Capture the cell that displays the provided text and extract its (x, y) central coordinate. 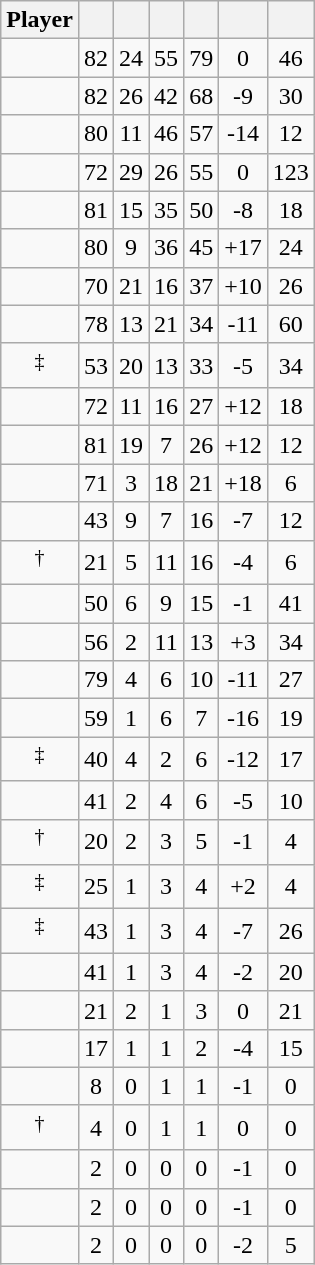
70 (96, 286)
36 (166, 248)
-14 (244, 134)
+2 (244, 886)
37 (202, 286)
29 (132, 172)
40 (96, 760)
+17 (244, 248)
42 (166, 96)
8 (96, 1086)
-16 (244, 718)
71 (96, 483)
+10 (244, 286)
56 (96, 642)
Player (40, 20)
59 (96, 718)
33 (202, 366)
57 (202, 134)
60 (290, 324)
+3 (244, 642)
35 (166, 210)
-8 (244, 210)
-12 (244, 760)
53 (96, 366)
123 (290, 172)
30 (290, 96)
-9 (244, 96)
68 (202, 96)
78 (96, 324)
+18 (244, 483)
45 (202, 248)
25 (96, 886)
